Detect which cell encompasses the target text, then output its [X, Y] center coordinate. 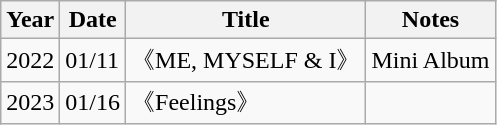
《ME, MYSELF & I》 [246, 60]
Notes [430, 20]
Year [30, 20]
《Feelings》 [246, 102]
Mini Album [430, 60]
01/16 [93, 102]
Date [93, 20]
2023 [30, 102]
2022 [30, 60]
01/11 [93, 60]
Title [246, 20]
